Return (x, y) of the center of cell containing provided text 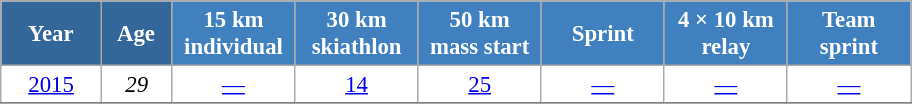
Age (136, 34)
15 km individual (234, 34)
25 (480, 85)
Year (52, 34)
14 (356, 85)
50 km mass start (480, 34)
2015 (52, 85)
4 × 10 km relay (726, 34)
29 (136, 85)
30 km skiathlon (356, 34)
Team sprint (848, 34)
Sprint (602, 34)
